Find where the given text appears and provide that cell's center as (x, y) coordinate. 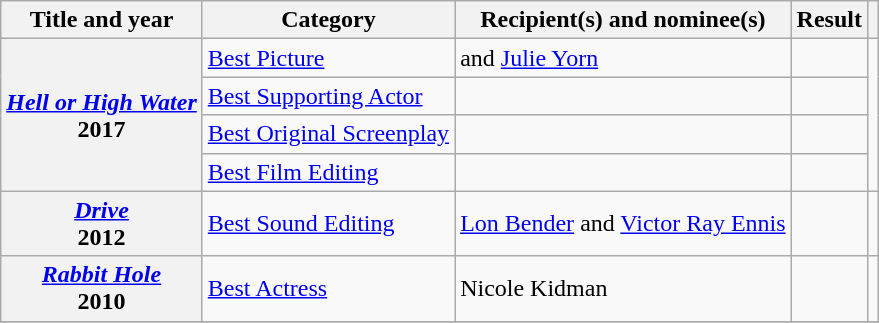
Result (829, 20)
Rabbit Hole 2010 (102, 288)
Best Original Screenplay (328, 134)
and Julie Yorn (623, 58)
Best Film Editing (328, 172)
Lon Bender and Victor Ray Ennis (623, 224)
Best Supporting Actor (328, 96)
Best Actress (328, 288)
Drive 2012 (102, 224)
Category (328, 20)
Recipient(s) and nominee(s) (623, 20)
Nicole Kidman (623, 288)
Best Picture (328, 58)
Best Sound Editing (328, 224)
Hell or High Water 2017 (102, 115)
Title and year (102, 20)
